Output the (X, Y) coordinate of the center of the cell containing the given text.  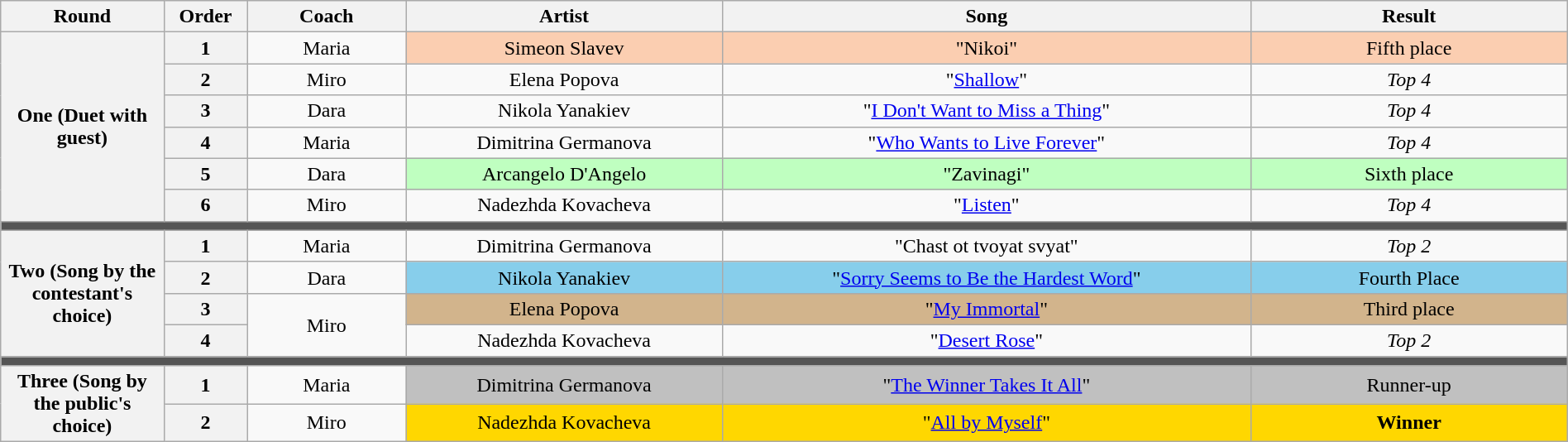
"I Don't Want to Miss a Thing" (987, 111)
5 (205, 174)
One (Duet with guest) (83, 127)
"Listen" (987, 205)
Runner-up (1409, 385)
"All by Myself" (987, 423)
"My Immortal" (987, 309)
"Desert Rose" (987, 340)
Song (987, 17)
Arcangelo D'Angelo (564, 174)
Result (1409, 17)
Fifth place (1409, 48)
"The Winner Takes It All" (987, 385)
Artist (564, 17)
Coach (327, 17)
Two (Song by the contestant's choice) (83, 293)
"Sorry Seems to Be the Hardest Word" (987, 277)
Round (83, 17)
Winner (1409, 423)
"Zavinagi" (987, 174)
"Chast ot tvoyat svyat" (987, 246)
Sixth place (1409, 174)
Order (205, 17)
Three (Song by the public's choice) (83, 404)
"Shallow" (987, 79)
"Who Wants to Live Forever" (987, 142)
Third place (1409, 309)
Simeon Slavev (564, 48)
Fourth Place (1409, 277)
6 (205, 205)
"Nikoi" (987, 48)
